Return the [x, y] coordinate for the center point of the cell that contains the specified text.  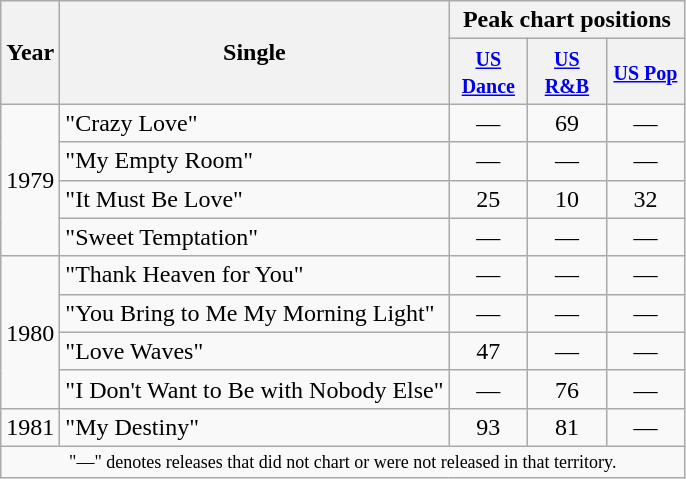
"Sweet Temptation" [254, 237]
Peak chart positions [567, 20]
"I Don't Want to Be with Nobody Else" [254, 389]
US Dance [488, 72]
"Crazy Love" [254, 123]
Single [254, 52]
1979 [30, 180]
47 [488, 351]
"Thank Heaven for You" [254, 275]
25 [488, 199]
81 [568, 427]
"It Must Be Love" [254, 199]
"You Bring to Me My Morning Light" [254, 313]
"My Empty Room" [254, 161]
1980 [30, 332]
69 [568, 123]
US Pop [646, 72]
"My Destiny" [254, 427]
1981 [30, 427]
32 [646, 199]
US R&B [568, 72]
76 [568, 389]
Year [30, 52]
93 [488, 427]
10 [568, 199]
"—" denotes releases that did not chart or were not released in that territory. [343, 462]
"Love Waves" [254, 351]
